Detect which cell encompasses the target text, then output its [X, Y] center coordinate. 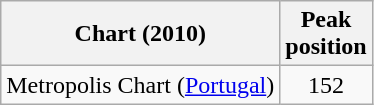
Peakposition [326, 34]
Chart (2010) [140, 34]
152 [326, 85]
Metropolis Chart (Portugal) [140, 85]
